Capture the cell that displays the provided text and extract its (X, Y) central coordinate. 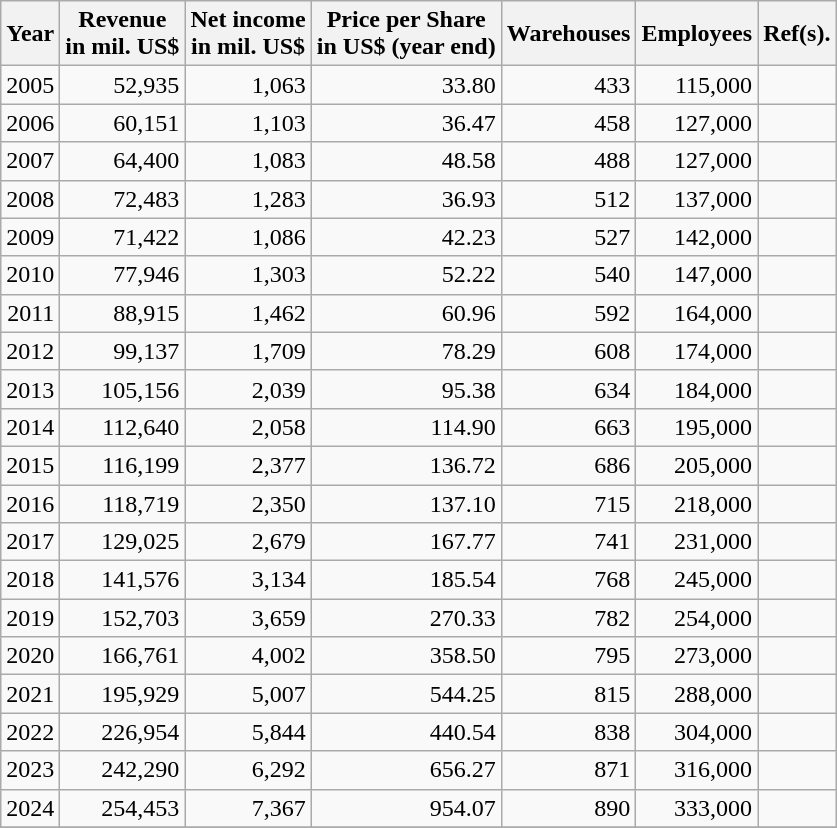
741 (568, 542)
2015 (30, 465)
2009 (30, 237)
254,000 (697, 618)
540 (568, 275)
2010 (30, 275)
333,000 (697, 808)
152,703 (122, 618)
231,000 (697, 542)
Employees (697, 34)
116,199 (122, 465)
2022 (30, 732)
4,002 (248, 656)
2024 (30, 808)
167.77 (406, 542)
3,134 (248, 580)
2008 (30, 199)
52,935 (122, 85)
185.54 (406, 580)
358.50 (406, 656)
871 (568, 770)
2019 (30, 618)
118,719 (122, 503)
304,000 (697, 732)
2005 (30, 85)
608 (568, 351)
2006 (30, 123)
2,058 (248, 427)
795 (568, 656)
5,007 (248, 694)
782 (568, 618)
2011 (30, 313)
36.93 (406, 199)
Revenuein mil. US$ (122, 34)
6,292 (248, 770)
2,377 (248, 465)
52.22 (406, 275)
174,000 (697, 351)
1,303 (248, 275)
Price per Sharein US$ (year end) (406, 34)
2,350 (248, 503)
Ref(s). (797, 34)
142,000 (697, 237)
1,709 (248, 351)
60.96 (406, 313)
33.80 (406, 85)
2012 (30, 351)
137,000 (697, 199)
1,063 (248, 85)
768 (568, 580)
112,640 (122, 427)
634 (568, 389)
270.33 (406, 618)
129,025 (122, 542)
147,000 (697, 275)
242,290 (122, 770)
48.58 (406, 161)
88,915 (122, 313)
288,000 (697, 694)
890 (568, 808)
592 (568, 313)
7,367 (248, 808)
316,000 (697, 770)
226,954 (122, 732)
99,137 (122, 351)
254,453 (122, 808)
95.38 (406, 389)
78.29 (406, 351)
2021 (30, 694)
2020 (30, 656)
527 (568, 237)
105,156 (122, 389)
2007 (30, 161)
195,929 (122, 694)
36.47 (406, 123)
60,151 (122, 123)
440.54 (406, 732)
2023 (30, 770)
1,083 (248, 161)
686 (568, 465)
64,400 (122, 161)
1,462 (248, 313)
2,039 (248, 389)
512 (568, 199)
273,000 (697, 656)
195,000 (697, 427)
1,086 (248, 237)
Warehouses (568, 34)
137.10 (406, 503)
Net incomein mil. US$ (248, 34)
71,422 (122, 237)
Year (30, 34)
544.25 (406, 694)
184,000 (697, 389)
433 (568, 85)
245,000 (697, 580)
2018 (30, 580)
115,000 (697, 85)
656.27 (406, 770)
42.23 (406, 237)
488 (568, 161)
77,946 (122, 275)
715 (568, 503)
2016 (30, 503)
166,761 (122, 656)
458 (568, 123)
663 (568, 427)
164,000 (697, 313)
2,679 (248, 542)
72,483 (122, 199)
2013 (30, 389)
136.72 (406, 465)
218,000 (697, 503)
954.07 (406, 808)
3,659 (248, 618)
5,844 (248, 732)
815 (568, 694)
2014 (30, 427)
1,103 (248, 123)
838 (568, 732)
114.90 (406, 427)
2017 (30, 542)
1,283 (248, 199)
205,000 (697, 465)
141,576 (122, 580)
